Detect which cell encompasses the target text, then output its [X, Y] center coordinate. 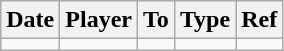
Type [204, 20]
To [156, 20]
Date [30, 20]
Ref [260, 20]
Player [99, 20]
